Return [x, y] of the center of cell containing provided text 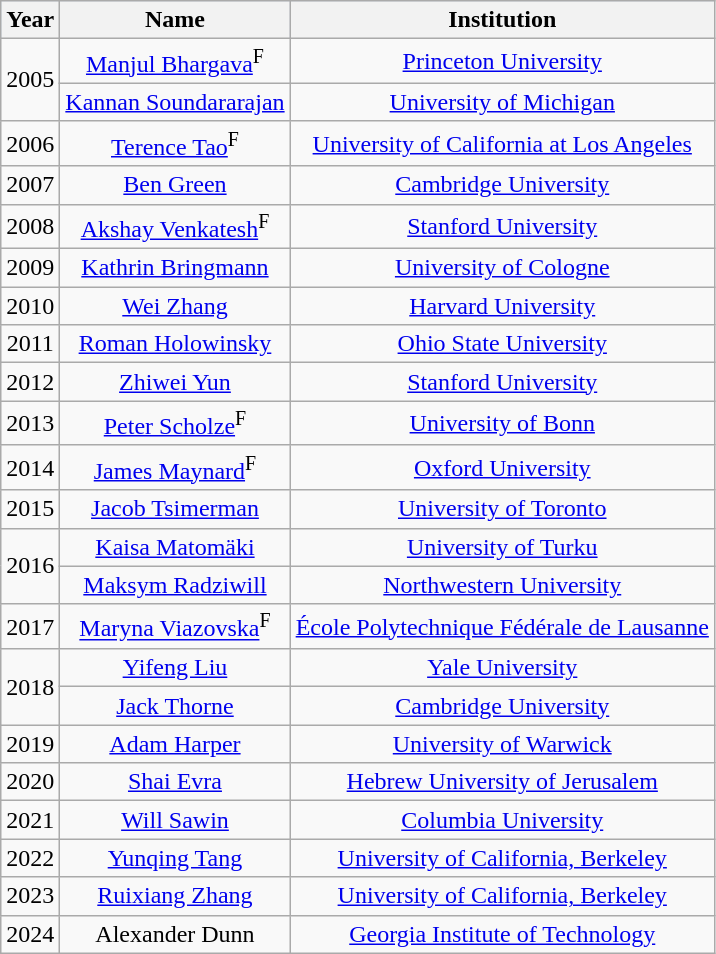
Ohio State University [502, 344]
Georgia Institute of Technology [502, 934]
2011 [30, 344]
Oxford University [502, 468]
Hebrew University of Jerusalem [502, 782]
Princeton University [502, 62]
2015 [30, 509]
Columbia University [502, 820]
2020 [30, 782]
2007 [30, 185]
2023 [30, 896]
Jack Thorne [175, 706]
Kannan Soundararajan [175, 102]
Shai Evra [175, 782]
Yunqing Tang [175, 858]
Zhiwei Yun [175, 382]
Ben Green [175, 185]
Peter ScholzeF [175, 424]
2010 [30, 306]
University of Michigan [502, 102]
Akshay VenkateshF [175, 226]
2005 [30, 80]
Yale University [502, 668]
Adam Harper [175, 744]
2024 [30, 934]
Roman Holowinsky [175, 344]
Year [30, 20]
Harvard University [502, 306]
Name [175, 20]
2022 [30, 858]
Will Sawin [175, 820]
2021 [30, 820]
2009 [30, 268]
Wei Zhang [175, 306]
University of Bonn [502, 424]
Yifeng Liu [175, 668]
2019 [30, 744]
2006 [30, 144]
2018 [30, 687]
Maksym Radziwill [175, 585]
University of Warwick [502, 744]
James MaynardF [175, 468]
2016 [30, 566]
Terence TaoF [175, 144]
Kaisa Matomäki [175, 547]
Alexander Dunn [175, 934]
Manjul BhargavaF [175, 62]
Kathrin Bringmann [175, 268]
2014 [30, 468]
2013 [30, 424]
University of Turku [502, 547]
University of Cologne [502, 268]
2012 [30, 382]
University of Toronto [502, 509]
Jacob Tsimerman [175, 509]
2017 [30, 626]
École Polytechnique Fédérale de Lausanne [502, 626]
Maryna ViazovskaF [175, 626]
Ruixiang Zhang [175, 896]
Northwestern University [502, 585]
2008 [30, 226]
Institution [502, 20]
University of California at Los Angeles [502, 144]
